Capture the cell that displays the provided text and extract its [x, y] central coordinate. 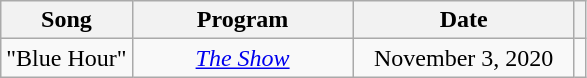
Program [242, 20]
The Show [242, 58]
November 3, 2020 [464, 58]
Song [66, 20]
Date [464, 20]
"Blue Hour" [66, 58]
